From the cell containing the given text, extract its center point as (x, y) coordinate. 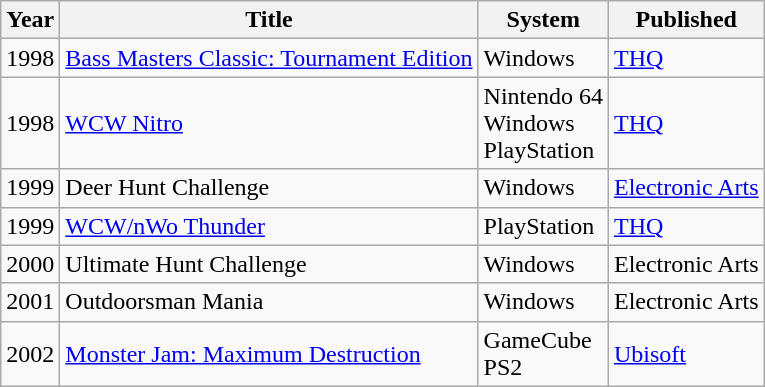
System (543, 20)
Ultimate Hunt Challenge (269, 264)
2000 (30, 264)
Year (30, 20)
WCW Nitro (269, 123)
Title (269, 20)
Monster Jam: Maximum Destruction (269, 354)
2001 (30, 302)
Ubisoft (686, 354)
Published (686, 20)
Deer Hunt Challenge (269, 188)
GameCubePS2 (543, 354)
Outdoorsman Mania (269, 302)
Bass Masters Classic: Tournament Edition (269, 58)
Nintendo 64WindowsPlayStation (543, 123)
WCW/nWo Thunder (269, 226)
2002 (30, 354)
PlayStation (543, 226)
